Locate the cell with the specified text and output its (X, Y) center coordinate. 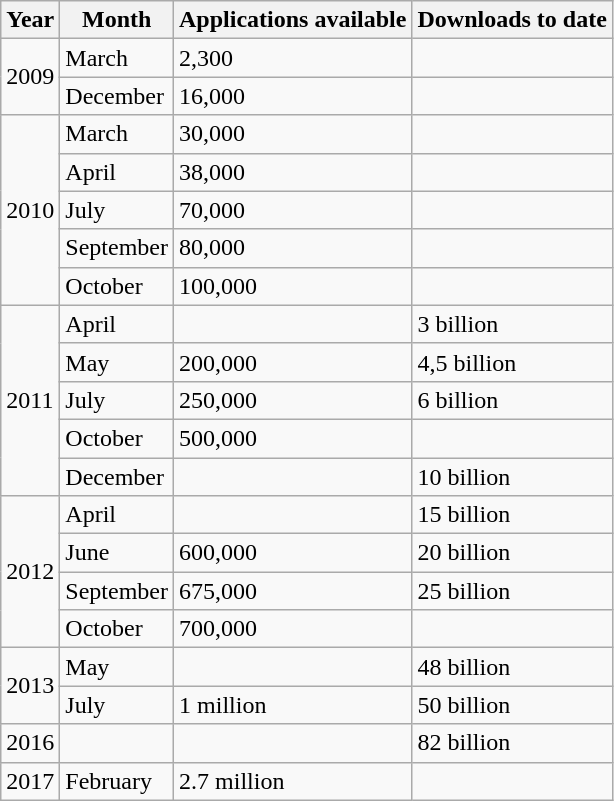
700,000 (293, 629)
50 billion (512, 705)
48 billion (512, 667)
100,000 (293, 286)
February (117, 781)
2,300 (293, 58)
2.7 million (293, 781)
3 billion (512, 324)
600,000 (293, 553)
250,000 (293, 400)
15 billion (512, 515)
30,000 (293, 134)
70,000 (293, 210)
38,000 (293, 172)
2013 (30, 686)
25 billion (512, 591)
Downloads to date (512, 20)
2009 (30, 77)
2012 (30, 572)
675,000 (293, 591)
500,000 (293, 438)
82 billion (512, 743)
2011 (30, 400)
80,000 (293, 248)
2010 (30, 210)
Year (30, 20)
Applications available (293, 20)
4,5 billion (512, 362)
2016 (30, 743)
6 billion (512, 400)
June (117, 553)
2017 (30, 781)
10 billion (512, 477)
Month (117, 20)
200,000 (293, 362)
16,000 (293, 96)
20 billion (512, 553)
1 million (293, 705)
